Capture the cell that displays the provided text and extract its (x, y) central coordinate. 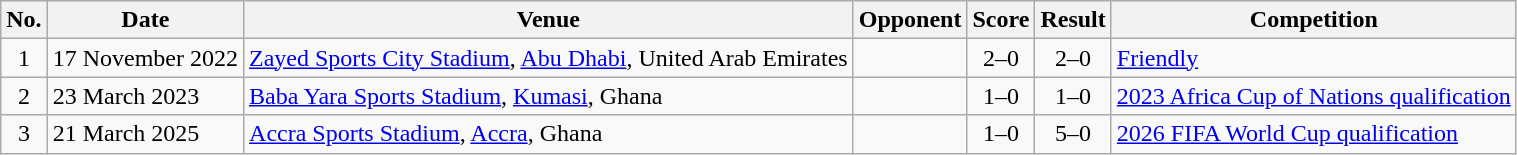
17 November 2022 (145, 58)
No. (24, 20)
23 March 2023 (145, 96)
Baba Yara Sports Stadium, Kumasi, Ghana (549, 96)
2023 Africa Cup of Nations qualification (1314, 96)
Friendly (1314, 58)
Score (1001, 20)
2026 FIFA World Cup qualification (1314, 134)
2 (24, 96)
21 March 2025 (145, 134)
Opponent (910, 20)
3 (24, 134)
5–0 (1073, 134)
Date (145, 20)
1 (24, 58)
Zayed Sports City Stadium, Abu Dhabi, United Arab Emirates (549, 58)
Result (1073, 20)
Venue (549, 20)
Accra Sports Stadium, Accra, Ghana (549, 134)
Competition (1314, 20)
